From the cell containing the given text, extract its center point as [x, y] coordinate. 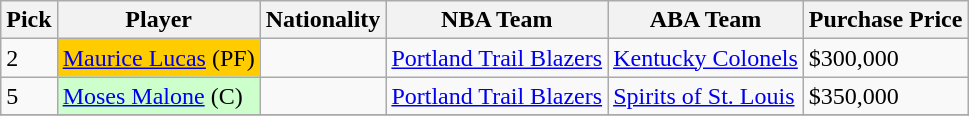
5 [29, 96]
2 [29, 58]
ABA Team [706, 20]
Maurice Lucas (PF) [158, 58]
Spirits of St. Louis [706, 96]
Purchase Price [886, 20]
Player [158, 20]
Kentucky Colonels [706, 58]
$350,000 [886, 96]
$300,000 [886, 58]
Moses Malone (C) [158, 96]
Pick [29, 20]
Nationality [323, 20]
NBA Team [497, 20]
